Search for the cell housing the specified text and yield its [X, Y] center coordinate. 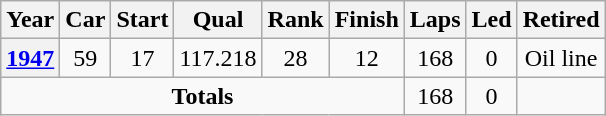
Qual [218, 20]
Retired [561, 20]
Start [142, 20]
17 [142, 58]
Car [86, 20]
Finish [366, 20]
Oil line [561, 58]
Led [492, 20]
28 [296, 58]
Totals [203, 96]
59 [86, 58]
Year [30, 20]
Laps [435, 20]
117.218 [218, 58]
Rank [296, 20]
12 [366, 58]
1947 [30, 58]
